Identify which cell holds the provided text, then report its (X, Y) central coordinate. 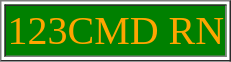
123CMD RN (116, 30)
